Determine the (x, y) coordinate at the center of the cell enclosing the given text.  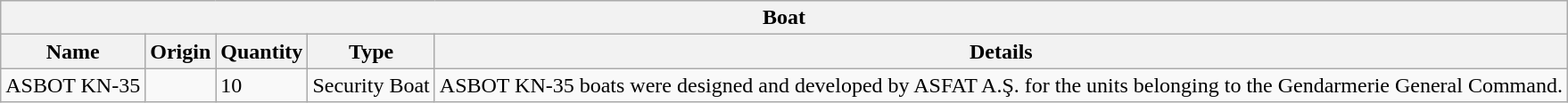
Name (73, 51)
ASBOT KN-35 (73, 85)
Type (371, 51)
ASBOT KN-35 boats were designed and developed by ASFAT A.Ş. for the units belonging to the Gendarmerie General Command. (1001, 85)
10 (262, 85)
Boat (785, 18)
Origin (180, 51)
Details (1001, 51)
Security Boat (371, 85)
Quantity (262, 51)
